Scan for the cell matching the given text and deliver its (x, y) coordinate at center. 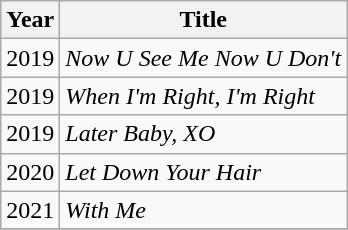
Title (204, 20)
Now U See Me Now U Don't (204, 58)
2020 (30, 172)
Let Down Your Hair (204, 172)
When I'm Right, I'm Right (204, 96)
2021 (30, 210)
With Me (204, 210)
Later Baby, XO (204, 134)
Year (30, 20)
